Return [x, y] of the center of cell containing provided text 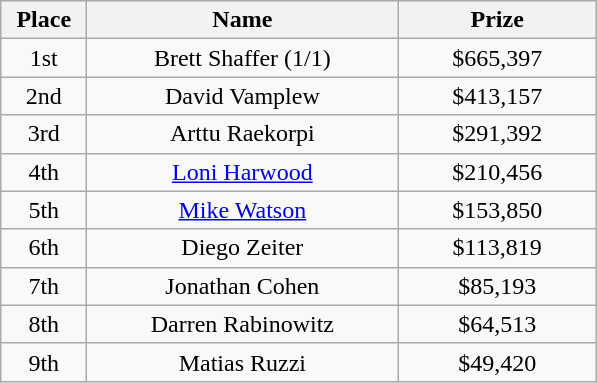
7th [44, 286]
$49,420 [498, 362]
Loni Harwood [242, 172]
Name [242, 20]
Diego Zeiter [242, 248]
8th [44, 324]
$85,193 [498, 286]
1st [44, 58]
Prize [498, 20]
2nd [44, 96]
Jonathan Cohen [242, 286]
$113,819 [498, 248]
$291,392 [498, 134]
Brett Shaffer (1/1) [242, 58]
$64,513 [498, 324]
David Vamplew [242, 96]
Darren Rabinowitz [242, 324]
4th [44, 172]
$413,157 [498, 96]
5th [44, 210]
3rd [44, 134]
Mike Watson [242, 210]
Arttu Raekorpi [242, 134]
Place [44, 20]
6th [44, 248]
$210,456 [498, 172]
Matias Ruzzi [242, 362]
$153,850 [498, 210]
$665,397 [498, 58]
9th [44, 362]
